From the cell containing the given text, extract its center point as (x, y) coordinate. 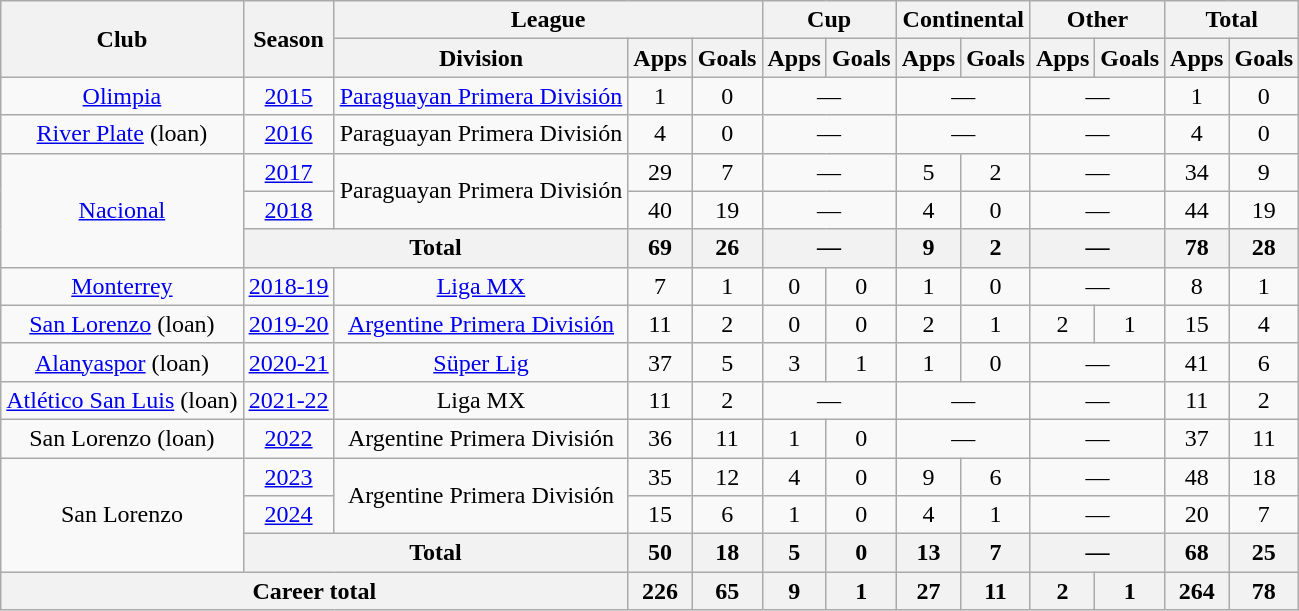
20 (1197, 515)
San Lorenzo (122, 515)
44 (1197, 210)
48 (1197, 477)
2019-20 (288, 324)
29 (660, 172)
League (548, 20)
226 (660, 591)
50 (660, 553)
Nacional (122, 210)
2017 (288, 172)
Cup (829, 20)
Season (288, 39)
2015 (288, 96)
41 (1197, 362)
2016 (288, 134)
Continental (963, 20)
2021-22 (288, 400)
69 (660, 248)
25 (1264, 553)
Monterrey (122, 286)
Club (122, 39)
26 (727, 248)
27 (928, 591)
2023 (288, 477)
65 (727, 591)
Other (1097, 20)
28 (1264, 248)
Division (481, 58)
Atlético San Luis (loan) (122, 400)
36 (660, 438)
264 (1197, 591)
Alanyaspor (loan) (122, 362)
2020-21 (288, 362)
2022 (288, 438)
3 (794, 362)
2018-19 (288, 286)
13 (928, 553)
68 (1197, 553)
Career total (314, 591)
2018 (288, 210)
Süper Lig (481, 362)
8 (1197, 286)
Olimpia (122, 96)
34 (1197, 172)
35 (660, 477)
12 (727, 477)
40 (660, 210)
2024 (288, 515)
River Plate (loan) (122, 134)
